Detect which cell encompasses the target text, then output its (X, Y) center coordinate. 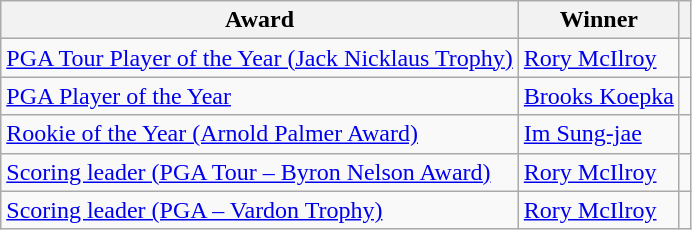
Scoring leader (PGA – Vardon Trophy) (260, 210)
Rookie of the Year (Arnold Palmer Award) (260, 134)
Brooks Koepka (598, 96)
Im Sung-jae (598, 134)
PGA Player of the Year (260, 96)
PGA Tour Player of the Year (Jack Nicklaus Trophy) (260, 58)
Scoring leader (PGA Tour – Byron Nelson Award) (260, 172)
Winner (598, 20)
Award (260, 20)
